Locate the cell with the specified text and output its [X, Y] center coordinate. 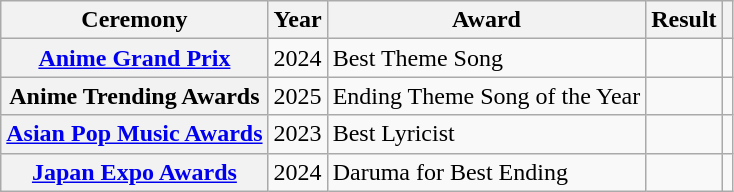
2023 [298, 134]
Best Lyricist [486, 134]
Anime Trending Awards [134, 96]
Year [298, 20]
Ceremony [134, 20]
Asian Pop Music Awards [134, 134]
Ending Theme Song of the Year [486, 96]
Result [684, 20]
Japan Expo Awards [134, 172]
2025 [298, 96]
Award [486, 20]
Anime Grand Prix [134, 58]
Best Theme Song [486, 58]
Daruma for Best Ending [486, 172]
